Provide the [X, Y] coordinate of the cell's center where the given text is located.  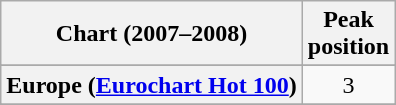
Chart (2007–2008) [152, 34]
3 [348, 85]
Peakposition [348, 34]
Europe (Eurochart Hot 100) [152, 85]
